Detect which cell encompasses the target text, then output its (X, Y) center coordinate. 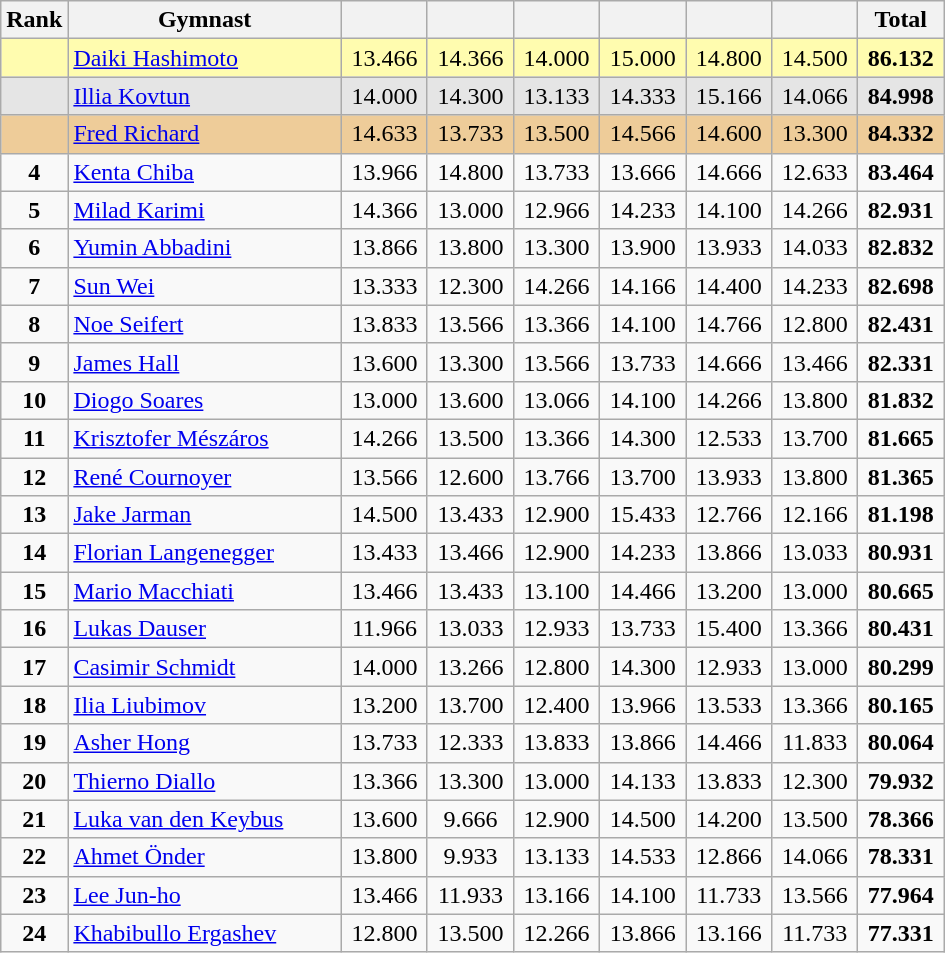
11 (34, 438)
Diogo Soares (205, 400)
Thierno Diallo (205, 781)
12.333 (470, 743)
80.299 (901, 667)
Jake Jarman (205, 515)
82.931 (901, 210)
Kenta Chiba (205, 172)
9.933 (470, 857)
12.600 (470, 477)
81.198 (901, 515)
12.166 (815, 515)
6 (34, 248)
Total (901, 20)
14.166 (643, 286)
11.933 (470, 895)
Mario Macchiati (205, 591)
19 (34, 743)
12.766 (729, 515)
23 (34, 895)
14.200 (729, 819)
78.331 (901, 857)
12.633 (815, 172)
14.400 (729, 286)
82.698 (901, 286)
9 (34, 362)
11.833 (815, 743)
12.533 (729, 438)
12.866 (729, 857)
17 (34, 667)
80.665 (901, 591)
James Hall (205, 362)
14.133 (643, 781)
78.366 (901, 819)
15.000 (643, 58)
80.064 (901, 743)
15.433 (643, 515)
12.966 (557, 210)
Fred Richard (205, 134)
14.533 (643, 857)
Milad Karimi (205, 210)
Rank (34, 20)
Khabibullo Ergashev (205, 933)
Asher Hong (205, 743)
10 (34, 400)
Yumin Abbadini (205, 248)
81.665 (901, 438)
13.266 (470, 667)
80.165 (901, 705)
18 (34, 705)
René Cournoyer (205, 477)
77.331 (901, 933)
12 (34, 477)
15 (34, 591)
81.365 (901, 477)
13.766 (557, 477)
Gymnast (205, 20)
Krisztofer Mészáros (205, 438)
12.266 (557, 933)
14.033 (815, 248)
Ilia Liubimov (205, 705)
14.766 (729, 324)
14.633 (384, 134)
80.931 (901, 553)
15.400 (729, 629)
9.666 (470, 819)
13.533 (729, 705)
5 (34, 210)
8 (34, 324)
16 (34, 629)
13.066 (557, 400)
84.332 (901, 134)
13.666 (643, 172)
Noe Seifert (205, 324)
14 (34, 553)
80.431 (901, 629)
Luka van den Keybus (205, 819)
84.998 (901, 96)
86.132 (901, 58)
Florian Langenegger (205, 553)
13.333 (384, 286)
4 (34, 172)
15.166 (729, 96)
Daiki Hashimoto (205, 58)
12.400 (557, 705)
Lee Jun-ho (205, 895)
79.932 (901, 781)
Lukas Dauser (205, 629)
81.832 (901, 400)
13.100 (557, 591)
82.331 (901, 362)
21 (34, 819)
22 (34, 857)
14.566 (643, 134)
24 (34, 933)
14.600 (729, 134)
82.431 (901, 324)
83.464 (901, 172)
13.900 (643, 248)
14.333 (643, 96)
Sun Wei (205, 286)
11.966 (384, 629)
7 (34, 286)
Ahmet Önder (205, 857)
Illia Kovtun (205, 96)
13 (34, 515)
82.832 (901, 248)
Casimir Schmidt (205, 667)
77.964 (901, 895)
20 (34, 781)
